Detect which cell encompasses the target text, then output its [x, y] center coordinate. 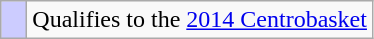
Qualifies to the 2014 Centrobasket [200, 20]
